Provide the [X, Y] coordinate of the cell's center where the given text is located.  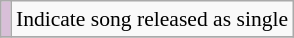
Indicate song released as single [152, 19]
